Find where the given text appears and provide that cell's center as [X, Y] coordinate. 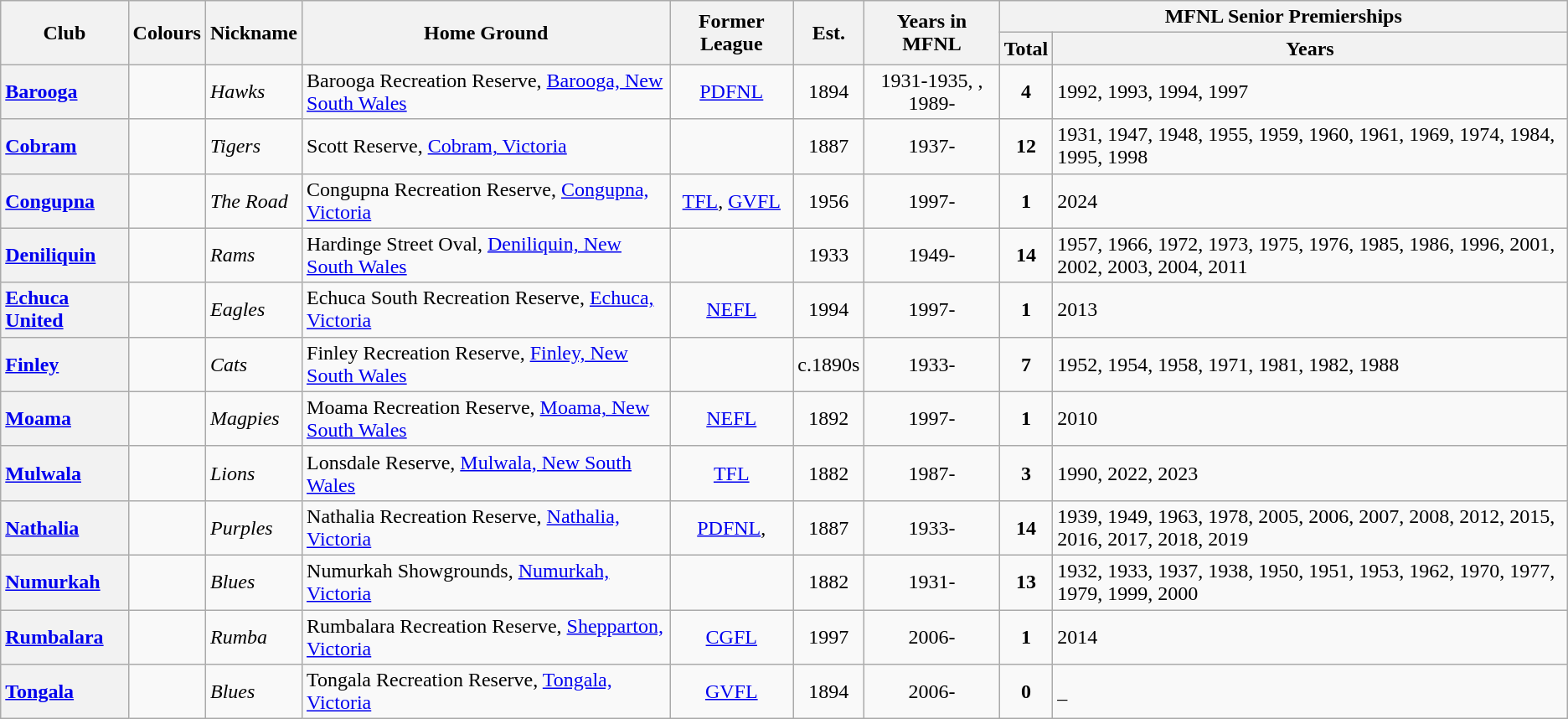
4 [1026, 92]
Magpies [253, 419]
Est. [829, 33]
Barooga [64, 92]
Lions [253, 473]
c.1890s [829, 364]
Moama Recreation Reserve, Moama, New South Wales [486, 419]
MFNL Senior Premierships [1283, 17]
Tongala [64, 692]
0 [1026, 692]
Club [64, 33]
Numurkah [64, 582]
Home Ground [486, 33]
Rams [253, 255]
Cats [253, 364]
1994 [829, 310]
Hardinge Street Oval, Deniliquin, New South Wales [486, 255]
2014 [1310, 637]
Cobram [64, 146]
Total [1026, 49]
Congupna Recreation Reserve, Congupna, Victoria [486, 201]
Finley [64, 364]
1956 [829, 201]
Eagles [253, 310]
1952, 1954, 1958, 1971, 1981, 1982, 1988 [1310, 364]
PDFNL, [732, 528]
Echuca United [64, 310]
1931-1935, , 1989- [931, 92]
12 [1026, 146]
Echuca South Recreation Reserve, Echuca, Victoria [486, 310]
CGFL [732, 637]
1937- [931, 146]
Rumbalara [64, 637]
Rumbalara Recreation Reserve, Shepparton, Victoria [486, 637]
1932, 1933, 1937, 1938, 1950, 1951, 1953, 1962, 1970, 1977, 1979, 1999, 2000 [1310, 582]
1892 [829, 419]
TFL [732, 473]
1990, 2022, 2023 [1310, 473]
Numurkah Showgrounds, Numurkah, Victoria [486, 582]
Tongala Recreation Reserve, Tongala, Victoria [486, 692]
PDFNL [732, 92]
Years [1310, 49]
Years in MFNL [931, 33]
2010 [1310, 419]
1939, 1949, 1963, 1978, 2005, 2006, 2007, 2008, 2012, 2015, 2016, 2017, 2018, 2019 [1310, 528]
7 [1026, 364]
Barooga Recreation Reserve, Barooga, New South Wales [486, 92]
GVFL [732, 692]
Nathalia [64, 528]
The Road [253, 201]
Nickname [253, 33]
Nathalia Recreation Reserve, Nathalia, Victoria [486, 528]
2024 [1310, 201]
13 [1026, 582]
Lonsdale Reserve, Mulwala, New South Wales [486, 473]
Congupna [64, 201]
3 [1026, 473]
Moama [64, 419]
1957, 1966, 1972, 1973, 1975, 1976, 1985, 1986, 1996, 2001, 2002, 2003, 2004, 2011 [1310, 255]
1931- [931, 582]
Hawks [253, 92]
1987- [931, 473]
1997 [829, 637]
Purples [253, 528]
Deniliquin [64, 255]
1949- [931, 255]
1992, 1993, 1994, 1997 [1310, 92]
Finley Recreation Reserve, Finley, New South Wales [486, 364]
Colours [167, 33]
Scott Reserve, Cobram, Victoria [486, 146]
1933 [829, 255]
_ [1310, 692]
Rumba [253, 637]
Former League [732, 33]
TFL, GVFL [732, 201]
1931, 1947, 1948, 1955, 1959, 1960, 1961, 1969, 1974, 1984, 1995, 1998 [1310, 146]
Tigers [253, 146]
2013 [1310, 310]
Mulwala [64, 473]
